Scan for the cell matching the given text and deliver its [X, Y] coordinate at center. 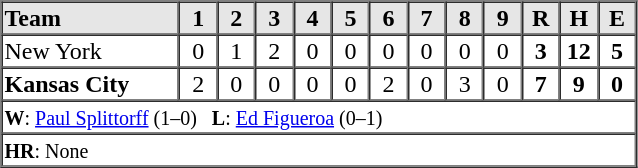
Kansas City [91, 84]
8 [465, 18]
New York [91, 50]
4 [312, 18]
W: Paul Splittorff (1–0) L: Ed Figueroa (0–1) [319, 116]
E [617, 18]
HR: None [319, 150]
12 [579, 50]
R [541, 18]
H [579, 18]
Team [91, 18]
6 [388, 18]
